Provide the [x, y] coordinate of the cell's center where the given text is located.  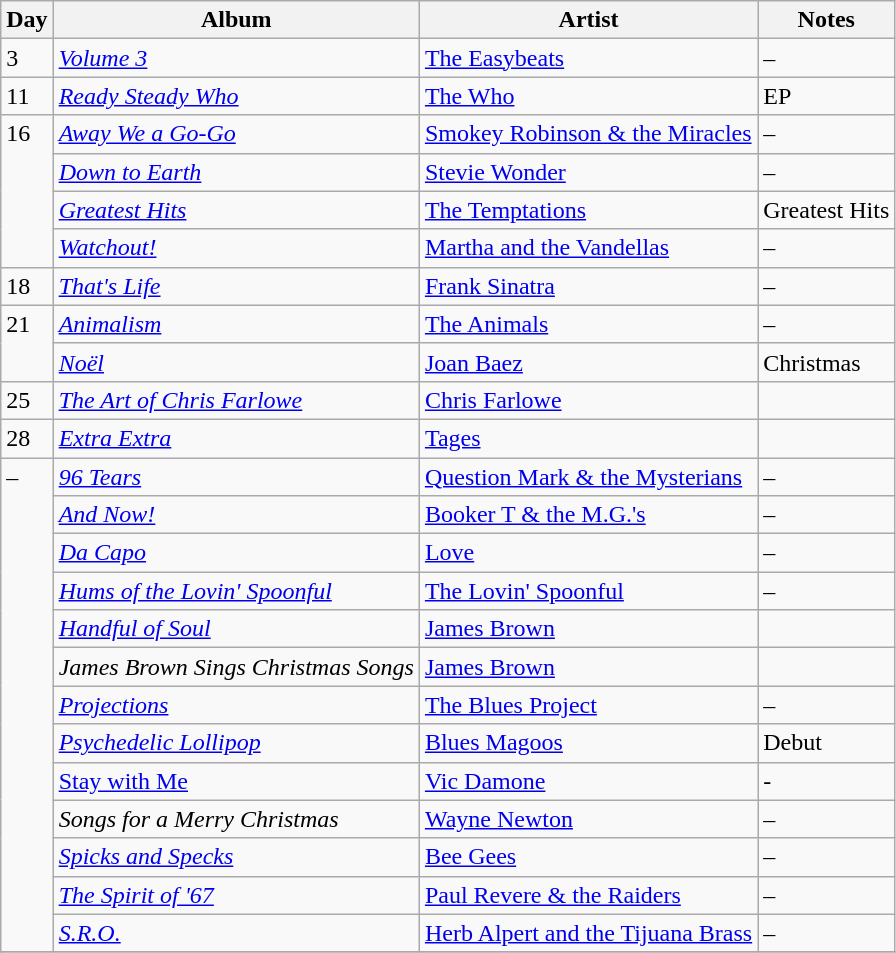
Booker T & the M.G.'s [588, 515]
Tages [588, 438]
Wayne Newton [588, 819]
Christmas [826, 362]
Love [588, 553]
11 [27, 96]
16 [27, 191]
Noël [236, 362]
Handful of Soul [236, 629]
Artist [588, 20]
Stevie Wonder [588, 172]
Joan Baez [588, 362]
Away We a Go-Go [236, 134]
Martha and the Vandellas [588, 248]
Chris Farlowe [588, 400]
S.R.O. [236, 933]
EP [826, 96]
Vic Damone [588, 781]
Blues Magoos [588, 743]
21 [27, 343]
3 [27, 58]
James Brown Sings Christmas Songs [236, 667]
Ready Steady Who [236, 96]
The Blues Project [588, 705]
25 [27, 400]
The Who [588, 96]
Stay with Me [236, 781]
Hums of the Lovin' Spoonful [236, 591]
The Art of Chris Farlowe [236, 400]
The Animals [588, 324]
- [826, 781]
The Lovin' Spoonful [588, 591]
Paul Revere & the Raiders [588, 895]
Down to Earth [236, 172]
Spicks and Specks [236, 857]
Volume 3 [236, 58]
Projections [236, 705]
Da Capo [236, 553]
That's Life [236, 286]
Notes [826, 20]
Songs for a Merry Christmas [236, 819]
The Spirit of '67 [236, 895]
Debut [826, 743]
Watchout! [236, 248]
Album [236, 20]
Psychedelic Lollipop [236, 743]
Question Mark & the Mysterians [588, 477]
The Temptations [588, 210]
Bee Gees [588, 857]
18 [27, 286]
Frank Sinatra [588, 286]
Herb Alpert and the Tijuana Brass [588, 933]
The Easybeats [588, 58]
96 Tears [236, 477]
Smokey Robinson & the Miracles [588, 134]
Animalism [236, 324]
Day [27, 20]
And Now! [236, 515]
Extra Extra [236, 438]
28 [27, 438]
